Detect which cell encompasses the target text, then output its [X, Y] center coordinate. 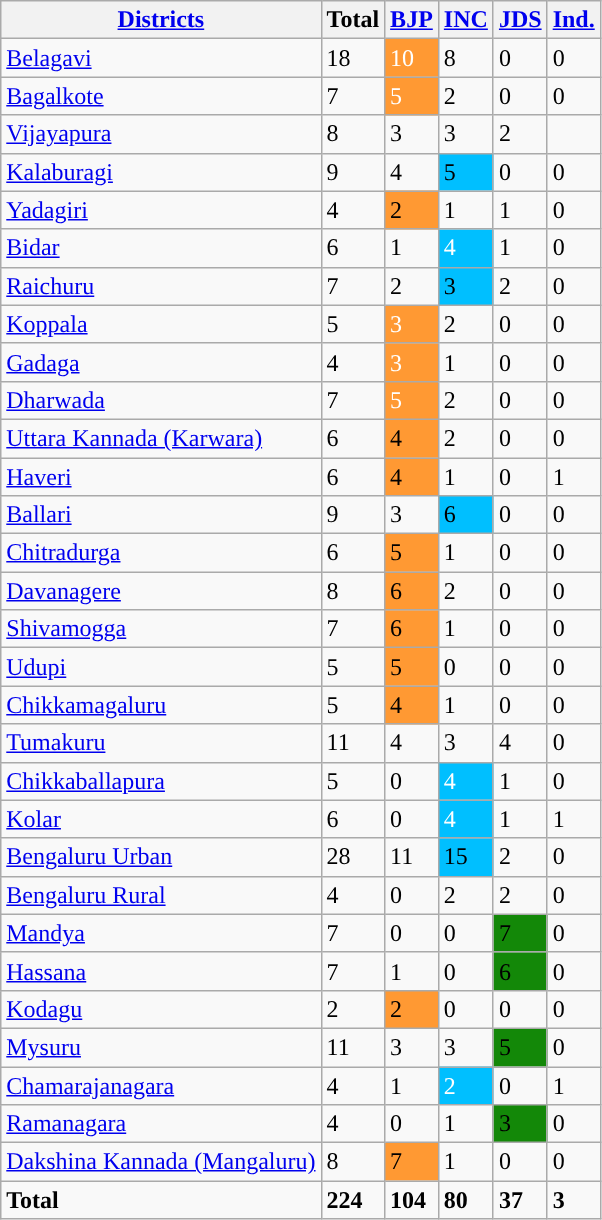
Kalaburagi [161, 172]
28 [353, 857]
37 [520, 1200]
Koppala [161, 324]
Raichuru [161, 286]
Haveri [161, 477]
Uttara Kannada (Karwara) [161, 438]
Belagavi [161, 58]
Bagalkote [161, 96]
Chikkamagaluru [161, 705]
Bengaluru Rural [161, 895]
Bidar [161, 248]
Ramanagara [161, 1124]
Kolar [161, 819]
Dakshina Kannada (Mangaluru) [161, 1162]
Mandya [161, 933]
Dharwada [161, 400]
Vijayapura [161, 134]
Bengaluru Urban [161, 857]
Tumakuru [161, 743]
Yadagiri [161, 210]
Gadaga [161, 362]
Hassana [161, 971]
BJP [412, 20]
18 [353, 58]
10 [412, 58]
80 [466, 1200]
Ballari [161, 515]
224 [353, 1200]
Chitradurga [161, 553]
Districts [161, 20]
104 [412, 1200]
JDS [520, 20]
Udupi [161, 667]
INC [466, 20]
15 [466, 857]
Ind. [574, 20]
Chikkaballapura [161, 781]
Chamarajanagara [161, 1085]
Shivamogga [161, 629]
Mysuru [161, 1047]
Davanagere [161, 591]
Kodagu [161, 1009]
